From the cell containing the given text, extract its center point as (x, y) coordinate. 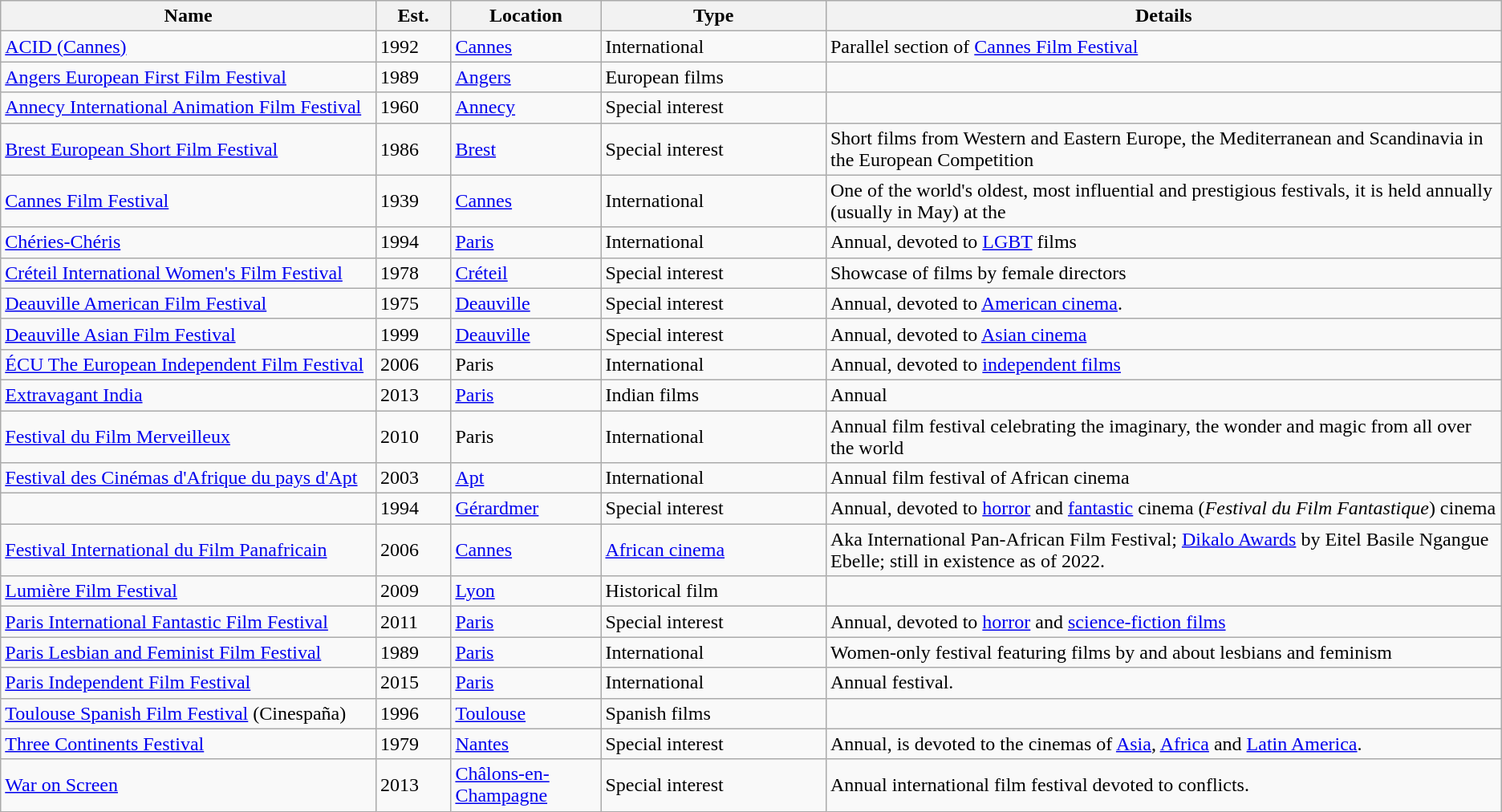
1939 (413, 201)
European films (714, 77)
Paris Lesbian and Feminist Film Festival (189, 652)
Gérardmer (526, 509)
Annual, devoted to Asian cinema (1163, 334)
Angers European First Film Festival (189, 77)
Cannes Film Festival (189, 201)
Deauville Asian Film Festival (189, 334)
Annual film festival celebrating the imaginary, the wonder and magic from all over the world (1163, 436)
Annual (1163, 395)
Type (714, 16)
Deauville American Film Festival (189, 303)
1979 (413, 744)
Details (1163, 16)
Est. (413, 16)
2010 (413, 436)
Annual, devoted to American cinema. (1163, 303)
1986 (413, 149)
2003 (413, 478)
ACID (Cannes) (189, 47)
Historical film (714, 591)
Annecy (526, 108)
Annual international film festival devoted to conflicts. (1163, 785)
Annual, devoted to LGBT films (1163, 242)
Three Continents Festival (189, 744)
War on Screen (189, 785)
Women-only festival featuring films by and about lesbians and feminism (1163, 652)
Annual film festival of African cinema (1163, 478)
Lumière Film Festival (189, 591)
Annual, devoted to horror and science-fiction films (1163, 622)
Paris International Fantastic Film Festival (189, 622)
Châlons-en-Champagne (526, 785)
Toulouse Spanish Film Festival (Cinespaña) (189, 713)
1975 (413, 303)
Short films from Western and Eastern Europe, the Mediterranean and Scandinavia in the European Competition (1163, 149)
Spanish films (714, 713)
Créteil International Women's Film Festival (189, 273)
Extravagant India (189, 395)
Toulouse (526, 713)
One of the world's oldest, most influential and prestigious festivals, it is held annually (usually in May) at the (1163, 201)
Annecy International Animation Film Festival (189, 108)
Festival du Film Merveilleux (189, 436)
1999 (413, 334)
Brest European Short Film Festival (189, 149)
Angers (526, 77)
Nantes (526, 744)
1996 (413, 713)
Showcase of films by female directors (1163, 273)
African cinema (714, 550)
Créteil (526, 273)
Festival International du Film Panafricain (189, 550)
2011 (413, 622)
Name (189, 16)
2015 (413, 683)
Annual, is devoted to the cinemas of Asia, Africa and Latin America. (1163, 744)
Parallel section of Cannes Film Festival (1163, 47)
Lyon (526, 591)
Indian films (714, 395)
Location (526, 16)
1978 (413, 273)
2009 (413, 591)
Chéries-Chéris (189, 242)
Apt (526, 478)
Annual festival. (1163, 683)
1992 (413, 47)
ÉCU The European Independent Film Festival (189, 364)
Aka International Pan-African Film Festival; Dikalo Awards by Eitel Basile Ngangue Ebelle; still in existence as of 2022. (1163, 550)
Brest (526, 149)
1960 (413, 108)
Annual, devoted to horror and fantastic cinema (Festival du Film Fantastique) cinema (1163, 509)
Paris Independent Film Festival (189, 683)
Annual, devoted to independent films (1163, 364)
Festival des Cinémas d'Afrique du pays d'Apt (189, 478)
